From the cell containing the given text, extract its center point as [X, Y] coordinate. 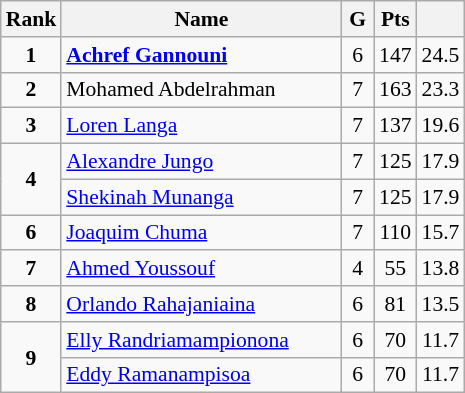
15.7 [441, 233]
23.3 [441, 90]
Joaquim Chuma [201, 233]
Ahmed Youssouf [201, 269]
13.5 [441, 304]
1 [32, 55]
147 [396, 55]
8 [32, 304]
Mohamed Abdelrahman [201, 90]
Rank [32, 19]
Orlando Rahajaniaina [201, 304]
9 [32, 358]
19.6 [441, 126]
G [358, 19]
81 [396, 304]
55 [396, 269]
3 [32, 126]
Achref Gannouni [201, 55]
137 [396, 126]
Loren Langa [201, 126]
Pts [396, 19]
110 [396, 233]
24.5 [441, 55]
Elly Randriamampionona [201, 340]
Shekinah Munanga [201, 197]
13.8 [441, 269]
Alexandre Jungo [201, 162]
Eddy Ramanampisoa [201, 375]
2 [32, 90]
Name [201, 19]
163 [396, 90]
